For the text-containing cell, return its midpoint in (X, Y) coordinate format. 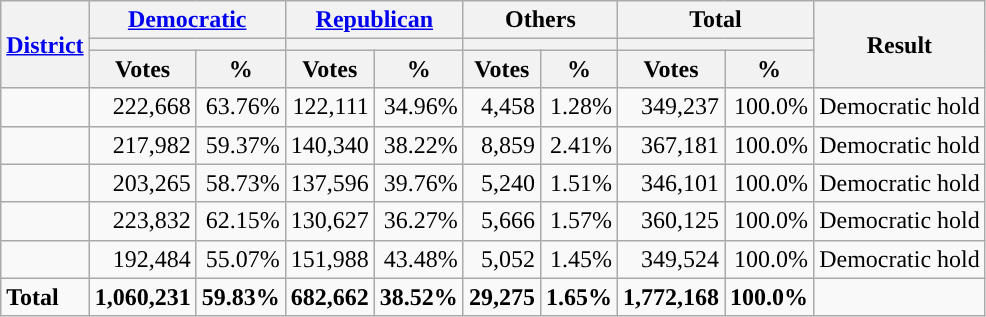
217,982 (142, 145)
137,596 (330, 183)
38.52% (418, 297)
5,240 (502, 183)
Democratic (187, 20)
39.76% (418, 183)
4,458 (502, 107)
1.28% (578, 107)
38.22% (418, 145)
43.48% (418, 259)
122,111 (330, 107)
346,101 (670, 183)
29,275 (502, 297)
349,524 (670, 259)
5,052 (502, 259)
8,859 (502, 145)
District (45, 44)
140,340 (330, 145)
360,125 (670, 221)
151,988 (330, 259)
62.15% (240, 221)
59.83% (240, 297)
2.41% (578, 145)
1.51% (578, 183)
34.96% (418, 107)
1.45% (578, 259)
5,666 (502, 221)
Republican (374, 20)
Others (540, 20)
1.65% (578, 297)
203,265 (142, 183)
222,668 (142, 107)
59.37% (240, 145)
130,627 (330, 221)
1.57% (578, 221)
367,181 (670, 145)
55.07% (240, 259)
36.27% (418, 221)
223,832 (142, 221)
192,484 (142, 259)
1,060,231 (142, 297)
349,237 (670, 107)
63.76% (240, 107)
682,662 (330, 297)
1,772,168 (670, 297)
Result (900, 44)
58.73% (240, 183)
